Extract the (X, Y) coordinate from the center of the cell holding the provided text.  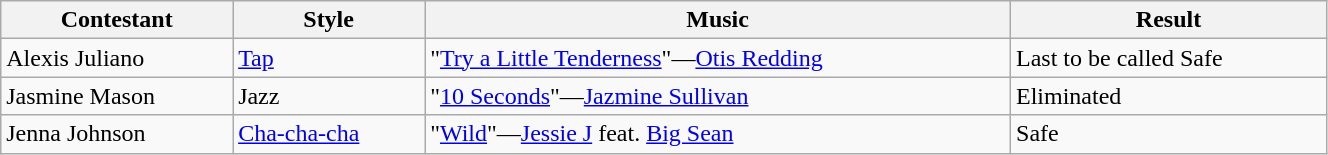
Eliminated (1169, 96)
"Wild"—Jessie J feat. Big Sean (718, 134)
Jazz (329, 96)
Music (718, 20)
Jenna Johnson (117, 134)
"Try a Little Tenderness"—Otis Redding (718, 58)
Result (1169, 20)
Cha-cha-cha (329, 134)
Alexis Juliano (117, 58)
Last to be called Safe (1169, 58)
Contestant (117, 20)
Jasmine Mason (117, 96)
Tap (329, 58)
Style (329, 20)
"10 Seconds"—Jazmine Sullivan (718, 96)
Safe (1169, 134)
